Find where the given text appears and provide that cell's center as [x, y] coordinate. 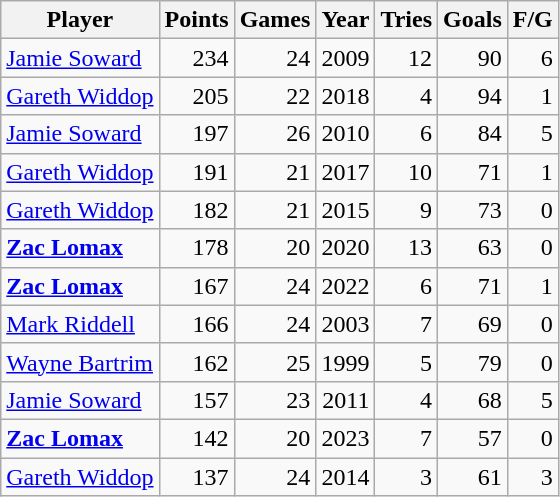
2003 [346, 324]
61 [473, 477]
68 [473, 400]
Mark Riddell [80, 324]
2009 [346, 58]
F/G [532, 20]
2017 [346, 172]
73 [473, 210]
Wayne Bartrim [80, 362]
157 [196, 400]
10 [406, 172]
205 [196, 96]
94 [473, 96]
2015 [346, 210]
2022 [346, 286]
166 [196, 324]
2014 [346, 477]
Tries [406, 20]
9 [406, 210]
2011 [346, 400]
Year [346, 20]
63 [473, 248]
23 [275, 400]
137 [196, 477]
197 [196, 134]
162 [196, 362]
13 [406, 248]
Player [80, 20]
178 [196, 248]
1999 [346, 362]
84 [473, 134]
2020 [346, 248]
69 [473, 324]
191 [196, 172]
182 [196, 210]
234 [196, 58]
25 [275, 362]
142 [196, 438]
22 [275, 96]
2018 [346, 96]
Points [196, 20]
26 [275, 134]
12 [406, 58]
79 [473, 362]
2010 [346, 134]
Goals [473, 20]
90 [473, 58]
2023 [346, 438]
57 [473, 438]
Games [275, 20]
167 [196, 286]
